Determine the (x, y) coordinate at the center of the cell enclosing the given text.  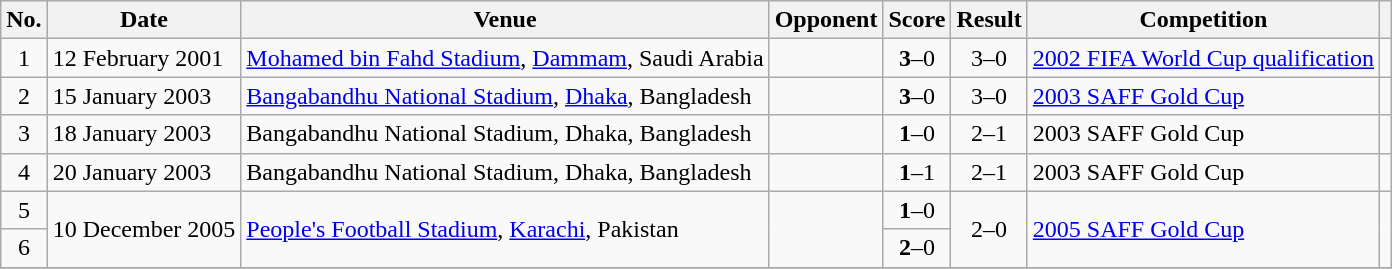
Score (917, 20)
10 December 2005 (144, 229)
1–1 (917, 172)
Venue (505, 20)
12 February 2001 (144, 58)
18 January 2003 (144, 134)
6 (24, 248)
4 (24, 172)
Mohamed bin Fahd Stadium, Dammam, Saudi Arabia (505, 58)
2002 FIFA World Cup qualification (1203, 58)
No. (24, 20)
Result (989, 20)
Date (144, 20)
5 (24, 210)
People's Football Stadium, Karachi, Pakistan (505, 229)
1 (24, 58)
2 (24, 96)
3 (24, 134)
Opponent (826, 20)
2005 SAFF Gold Cup (1203, 229)
15 January 2003 (144, 96)
Competition (1203, 20)
20 January 2003 (144, 172)
